Determine the (X, Y) coordinate at the center of the cell enclosing the given text.  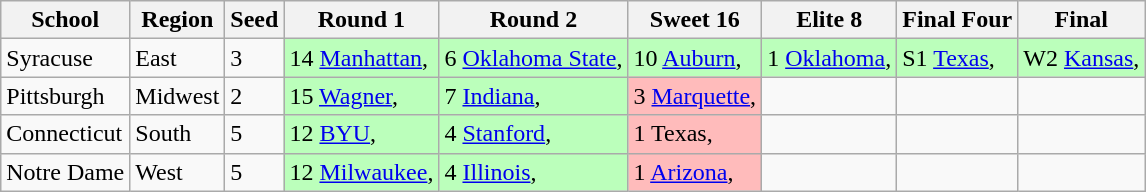
Syracuse (66, 58)
Round 2 (534, 20)
15 Wagner, (362, 96)
West (178, 172)
Midwest (178, 96)
2 (254, 96)
6 Oklahoma State, (534, 58)
12 BYU, (362, 134)
South (178, 134)
3 (254, 58)
1 Oklahoma, (830, 58)
10 Auburn, (695, 58)
W2 Kansas, (1082, 58)
1 Texas, (695, 134)
School (66, 20)
Elite 8 (830, 20)
1 Arizona, (695, 172)
East (178, 58)
S1 Texas, (958, 58)
Pittsburgh (66, 96)
Sweet 16 (695, 20)
Round 1 (362, 20)
Final (1082, 20)
Connecticut (66, 134)
3 Marquette, (695, 96)
Region (178, 20)
14 Manhattan, (362, 58)
Notre Dame (66, 172)
Seed (254, 20)
4 Illinois, (534, 172)
12 Milwaukee, (362, 172)
7 Indiana, (534, 96)
4 Stanford, (534, 134)
Final Four (958, 20)
